For the text-containing cell, return its midpoint in (x, y) coordinate format. 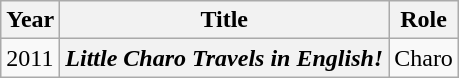
2011 (30, 58)
Year (30, 20)
Role (424, 20)
Title (224, 20)
Charo (424, 58)
Little Charo Travels in English! (224, 58)
